Output the [X, Y] coordinate of the center of the cell containing the given text.  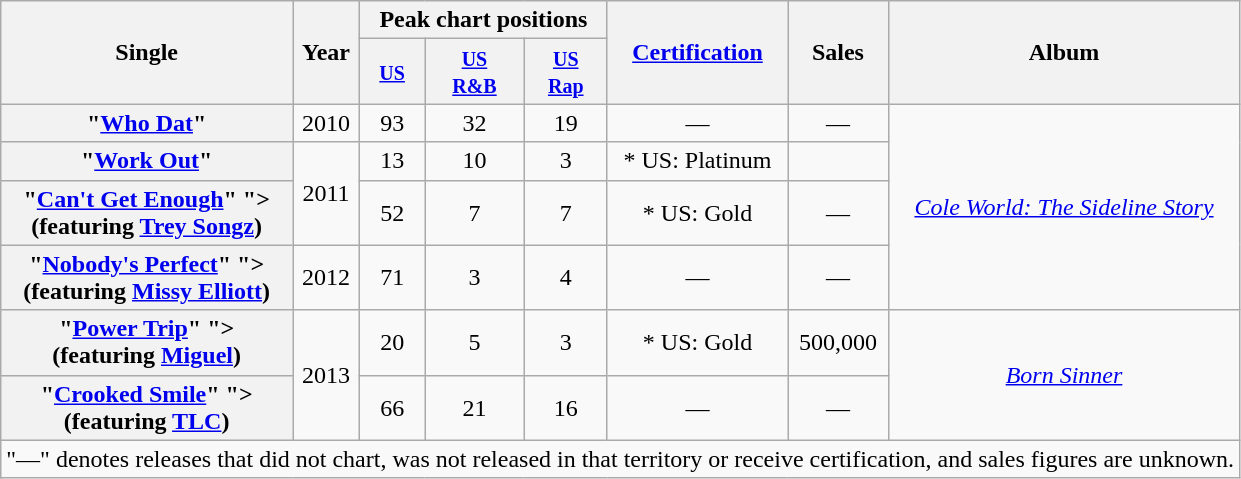
66 [392, 408]
Cole World: The Sideline Story [1064, 207]
USR&B [474, 72]
10 [474, 161]
2012 [326, 278]
Single [147, 52]
13 [392, 161]
2013 [326, 375]
Sales [838, 52]
* US: Platinum [697, 161]
19 [566, 123]
"Crooked Smile" ">(featuring TLC) [147, 408]
4 [566, 278]
16 [566, 408]
52 [392, 212]
93 [392, 123]
USRap [566, 72]
2011 [326, 194]
5 [474, 342]
500,000 [838, 342]
Album [1064, 52]
US [392, 72]
"Can't Get Enough" ">(featuring Trey Songz) [147, 212]
"Who Dat" [147, 123]
Certification [697, 52]
20 [392, 342]
Year [326, 52]
71 [392, 278]
32 [474, 123]
2010 [326, 123]
Peak chart positions [483, 20]
"Work Out" [147, 161]
"Nobody's Perfect" ">(featuring Missy Elliott) [147, 278]
21 [474, 408]
"Power Trip" ">(featuring Miguel) [147, 342]
"—" denotes releases that did not chart, was not released in that territory or receive certification, and sales figures are unknown. [620, 459]
Born Sinner [1064, 375]
